Detect which cell encompasses the target text, then output its [x, y] center coordinate. 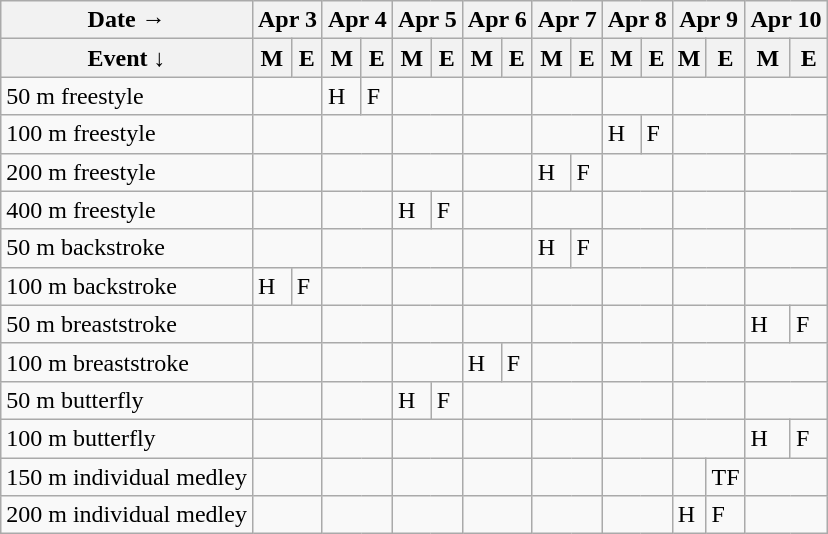
Apr 8 [637, 20]
200 m freestyle [127, 172]
TF [726, 477]
150 m individual medley [127, 477]
Event ↓ [127, 58]
100 m butterfly [127, 438]
50 m backstroke [127, 248]
Apr 5 [427, 20]
Apr 7 [567, 20]
Apr 6 [497, 20]
Apr 9 [708, 20]
100 m backstroke [127, 286]
Apr 3 [287, 20]
Date → [127, 20]
100 m freestyle [127, 134]
Apr 4 [357, 20]
200 m individual medley [127, 515]
Apr 10 [786, 20]
50 m breaststroke [127, 324]
400 m freestyle [127, 210]
100 m breaststroke [127, 362]
50 m butterfly [127, 400]
50 m freestyle [127, 96]
